Determine the [x, y] coordinate at the center of the cell enclosing the given text.  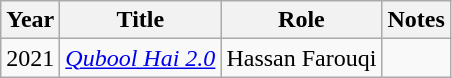
Year [30, 20]
Title [140, 20]
Role [302, 20]
Qubool Hai 2.0 [140, 58]
2021 [30, 58]
Hassan Farouqi [302, 58]
Notes [416, 20]
